Find where the given text appears and provide that cell's center as [X, Y] coordinate. 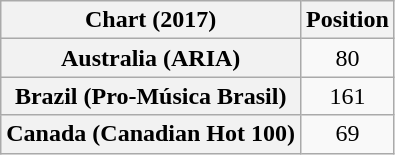
161 [348, 96]
Chart (2017) [151, 20]
69 [348, 134]
Canada (Canadian Hot 100) [151, 134]
Brazil (Pro-Música Brasil) [151, 96]
80 [348, 58]
Position [348, 20]
Australia (ARIA) [151, 58]
